Identify which cell holds the provided text, then report its [x, y] central coordinate. 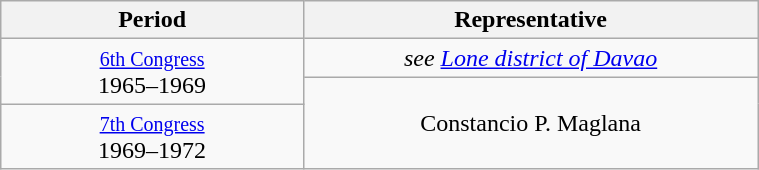
Constancio P. Maglana [530, 123]
see Lone district of Davao [530, 58]
Period [152, 20]
Representative [530, 20]
6th Congress1965–1969 [152, 72]
7th Congress1969–1972 [152, 136]
